Detect which cell encompasses the target text, then output its (x, y) center coordinate. 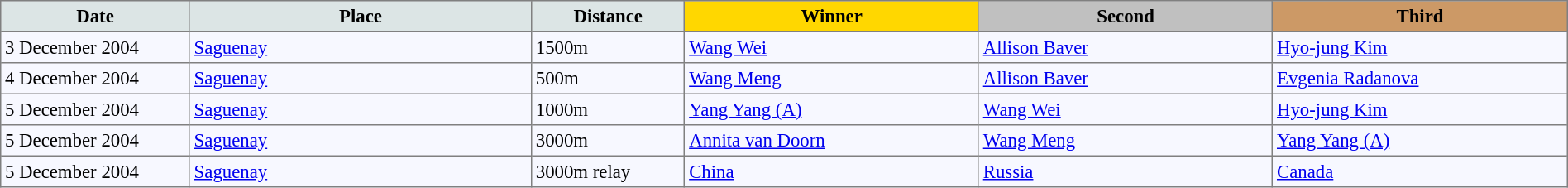
500m (607, 79)
Evgenia Radanova (1421, 79)
Annita van Doorn (832, 141)
3000m (607, 141)
Canada (1421, 171)
Russia (1125, 171)
Third (1421, 17)
1500m (607, 47)
Date (96, 17)
Second (1125, 17)
3 December 2004 (96, 47)
Distance (607, 17)
China (832, 171)
Winner (832, 17)
3000m relay (607, 171)
Place (361, 17)
1000m (607, 109)
4 December 2004 (96, 79)
